Scan for the cell matching the given text and deliver its [x, y] coordinate at center. 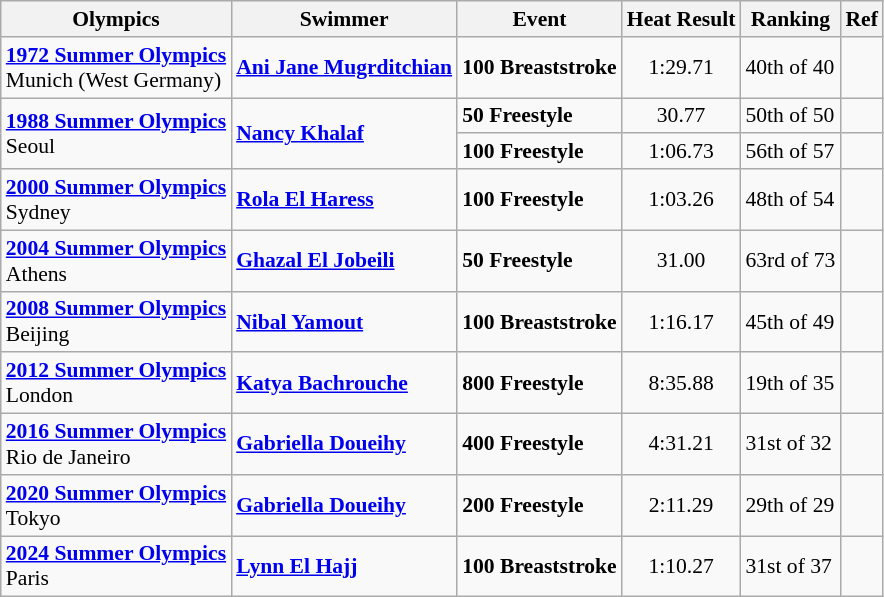
Nibal Yamout [344, 322]
Ghazal El Jobeili [344, 260]
56th of 57 [790, 152]
400 Freestyle [540, 444]
2016 Summer OlympicsRio de Janeiro [116, 444]
Event [540, 19]
1:10.27 [682, 566]
2000 Summer OlympicsSydney [116, 200]
Ranking [790, 19]
1988 Summer OlympicsSeoul [116, 134]
4:31.21 [682, 444]
Ani Jane Mugrditchian [344, 68]
Olympics [116, 19]
48th of 54 [790, 200]
2:11.29 [682, 506]
45th of 49 [790, 322]
Rola El Haress [344, 200]
31.00 [682, 260]
Katya Bachrouche [344, 384]
8:35.88 [682, 384]
2012 Summer OlympicsLondon [116, 384]
Swimmer [344, 19]
Ref [861, 19]
1:16.17 [682, 322]
30.77 [682, 116]
2020 Summer OlympicsTokyo [116, 506]
Nancy Khalaf [344, 134]
Lynn El Hajj [344, 566]
63rd of 73 [790, 260]
800 Freestyle [540, 384]
2024 Summer OlympicsParis [116, 566]
31st of 32 [790, 444]
200 Freestyle [540, 506]
50th of 50 [790, 116]
1:29.71 [682, 68]
2004 Summer OlympicsAthens [116, 260]
31st of 37 [790, 566]
1:03.26 [682, 200]
2008 Summer OlympicsBeijing [116, 322]
29th of 29 [790, 506]
19th of 35 [790, 384]
40th of 40 [790, 68]
1972 Summer OlympicsMunich (West Germany) [116, 68]
Heat Result [682, 19]
1:06.73 [682, 152]
